For the text-containing cell, return its midpoint in [X, Y] coordinate format. 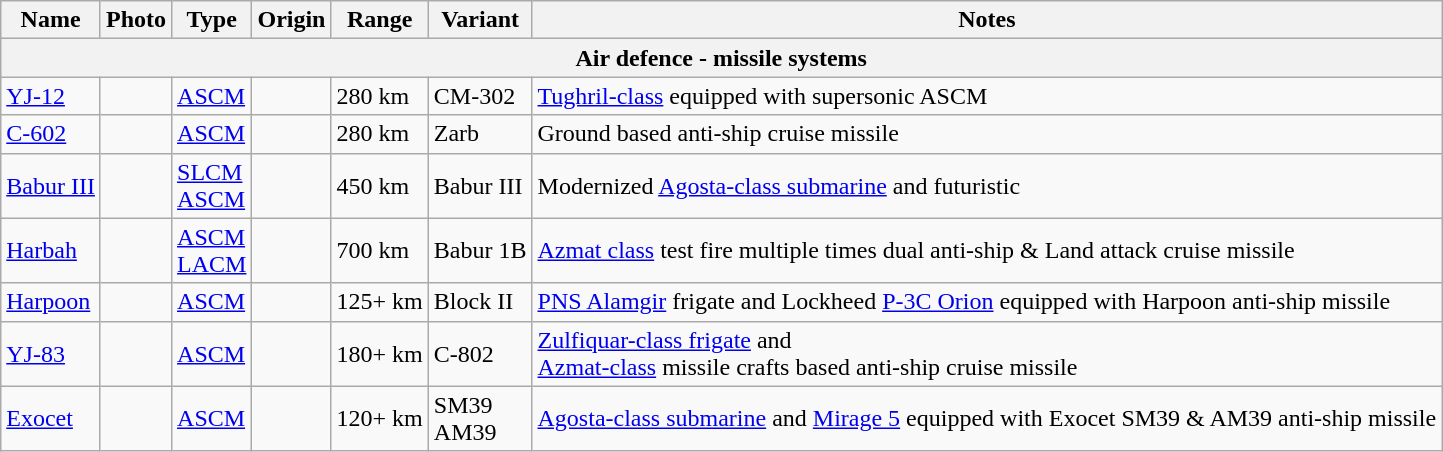
CM-302 [480, 96]
Modernized Agosta-class submarine and futuristic [987, 186]
ASCMLACM [212, 250]
700 km [380, 250]
Ground based anti-ship cruise missile [987, 134]
Exocet [51, 418]
Air defence - missile systems [722, 58]
PNS Alamgir frigate and Lockheed P-3C Orion equipped with Harpoon anti-ship missile [987, 302]
Origin [292, 20]
Name [51, 20]
Zarb [480, 134]
SLCMASCM [212, 186]
YJ-83 [51, 354]
Variant [480, 20]
Photo [136, 20]
C-802 [480, 354]
Type [212, 20]
125+ km [380, 302]
Agosta-class submarine and Mirage 5 equipped with Exocet SM39 & AM39 anti-ship missile [987, 418]
180+ km [380, 354]
Notes [987, 20]
Zulfiquar-class frigate andAzmat-class missile crafts based anti-ship cruise missile [987, 354]
YJ-12 [51, 96]
120+ km [380, 418]
Tughril-class equipped with supersonic ASCM [987, 96]
Block II [480, 302]
Babur 1B [480, 250]
450 km [380, 186]
SM39AM39 [480, 418]
C-602 [51, 134]
Harbah [51, 250]
Range [380, 20]
Azmat class test fire multiple times dual anti-ship & Land attack cruise missile [987, 250]
Harpoon [51, 302]
